Detect which cell encompasses the target text, then output its (X, Y) center coordinate. 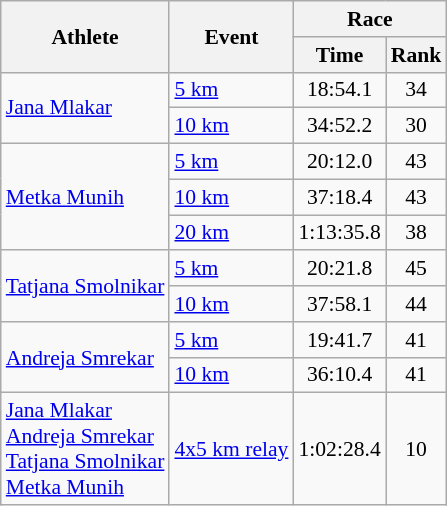
38 (416, 233)
Tatjana Smolnikar (86, 286)
Jana Mlakar (86, 108)
20 km (231, 233)
30 (416, 126)
1:02:28.4 (339, 449)
37:58.1 (339, 304)
20:21.8 (339, 269)
Metka Munih (86, 198)
10 (416, 449)
34:52.2 (339, 126)
45 (416, 269)
37:18.4 (339, 197)
34 (416, 90)
Rank (416, 55)
36:10.4 (339, 375)
44 (416, 304)
19:41.7 (339, 340)
Event (231, 36)
Andreja Smrekar (86, 358)
Race (370, 19)
Time (339, 55)
Jana Mlakar Andreja Smrekar Tatjana Smolnikar Metka Munih (86, 449)
20:12.0 (339, 162)
1:13:35.8 (339, 233)
18:54.1 (339, 90)
4x5 km relay (231, 449)
Athlete (86, 36)
